Determine the (x, y) coordinate at the center of the cell enclosing the given text.  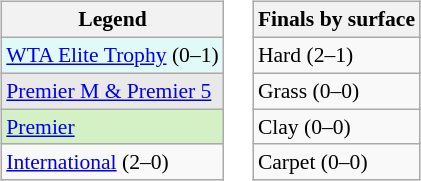
Carpet (0–0) (336, 162)
WTA Elite Trophy (0–1) (112, 55)
Clay (0–0) (336, 127)
Premier (112, 127)
Finals by surface (336, 20)
Legend (112, 20)
Grass (0–0) (336, 91)
International (2–0) (112, 162)
Hard (2–1) (336, 55)
Premier M & Premier 5 (112, 91)
